Find where the given text appears and provide that cell's center as (x, y) coordinate. 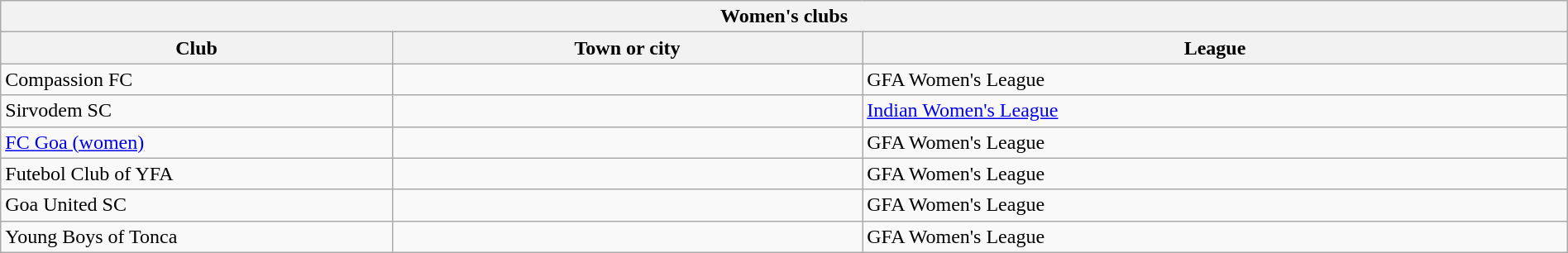
League (1216, 48)
Indian Women's League (1216, 111)
Sirvodem SC (197, 111)
Young Boys of Tonca (197, 236)
Futebol Club of YFA (197, 174)
Compassion FC (197, 79)
Women's clubs (784, 17)
FC Goa (women) (197, 142)
Club (197, 48)
Town or city (627, 48)
Goa United SC (197, 205)
